From the cell containing the given text, extract its center point as [x, y] coordinate. 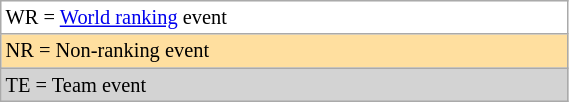
WR = World ranking event [284, 17]
NR = Non-ranking event [284, 51]
TE = Team event [284, 85]
